Scan for the cell matching the given text and deliver its [X, Y] coordinate at center. 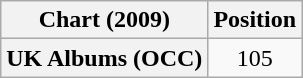
Position [255, 20]
Chart (2009) [104, 20]
UK Albums (OCC) [104, 58]
105 [255, 58]
